Return the [x, y] coordinate for the center point of the cell that contains the specified text.  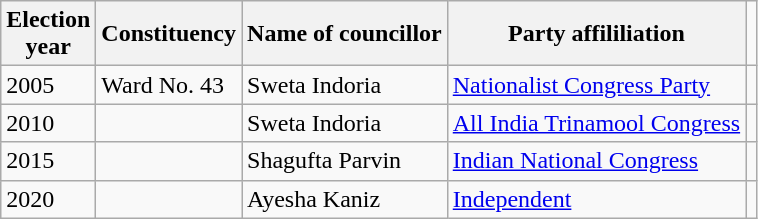
2020 [48, 199]
Nationalist Congress Party [596, 85]
Shagufta Parvin [345, 161]
Election year [48, 34]
Constituency [169, 34]
Indian National Congress [596, 161]
Ayesha Kaniz [345, 199]
2010 [48, 123]
Name of councillor [345, 34]
Independent [596, 199]
2005 [48, 85]
Ward No. 43 [169, 85]
Party affililiation [596, 34]
2015 [48, 161]
All India Trinamool Congress [596, 123]
